Output the (x, y) coordinate of the center of the cell containing the given text.  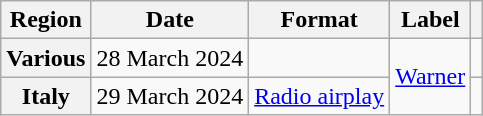
Various (46, 58)
Radio airplay (320, 96)
Date (170, 20)
Warner (430, 77)
Region (46, 20)
Italy (46, 96)
29 March 2024 (170, 96)
28 March 2024 (170, 58)
Format (320, 20)
Label (430, 20)
